Search for the cell housing the specified text and yield its (x, y) center coordinate. 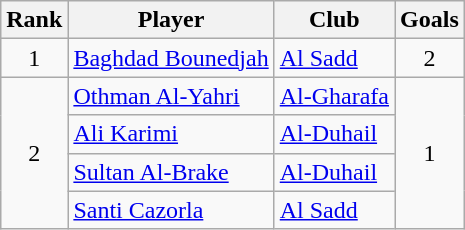
Club (334, 20)
Othman Al-Yahri (171, 96)
Sultan Al-Brake (171, 172)
Player (171, 20)
Ali Karimi (171, 134)
Santi Cazorla (171, 210)
Al-Gharafa (334, 96)
Rank (34, 20)
Goals (430, 20)
Baghdad Bounedjah (171, 58)
